Capture the cell that displays the provided text and extract its [x, y] central coordinate. 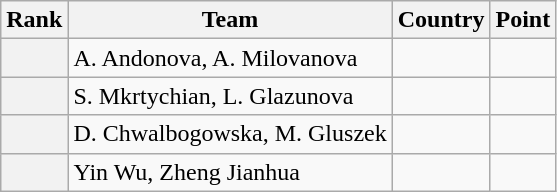
Team [230, 20]
A. Andonova, A. Milovanova [230, 58]
Point [523, 20]
Yin Wu, Zheng Jianhua [230, 172]
D. Chwalbogowska, M. Gluszek [230, 134]
Rank [34, 20]
S. Mkrtychian, L. Glazunova [230, 96]
Country [441, 20]
